Provide the (x, y) coordinate of the cell's center where the given text is located.  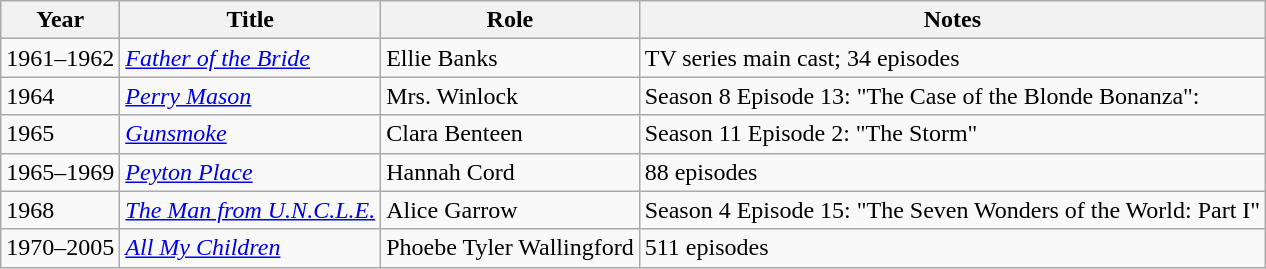
Perry Mason (250, 96)
Alice Garrow (510, 210)
Phoebe Tyler Wallingford (510, 248)
Peyton Place (250, 172)
TV series main cast; 34 episodes (952, 58)
88 episodes (952, 172)
1970–2005 (60, 248)
Father of the Bride (250, 58)
1961–1962 (60, 58)
Mrs. Winlock (510, 96)
Year (60, 20)
Role (510, 20)
Season 11 Episode 2: "The Storm" (952, 134)
Season 4 Episode 15: "The Seven Wonders of the World: Part I" (952, 210)
1964 (60, 96)
1965–1969 (60, 172)
1968 (60, 210)
Season 8 Episode 13: "The Case of the Blonde Bonanza": (952, 96)
1965 (60, 134)
Notes (952, 20)
Hannah Cord (510, 172)
Ellie Banks (510, 58)
511 episodes (952, 248)
Title (250, 20)
All My Children (250, 248)
The Man from U.N.C.L.E. (250, 210)
Clara Benteen (510, 134)
Gunsmoke (250, 134)
